Locate the cell with the specified text and output its [x, y] center coordinate. 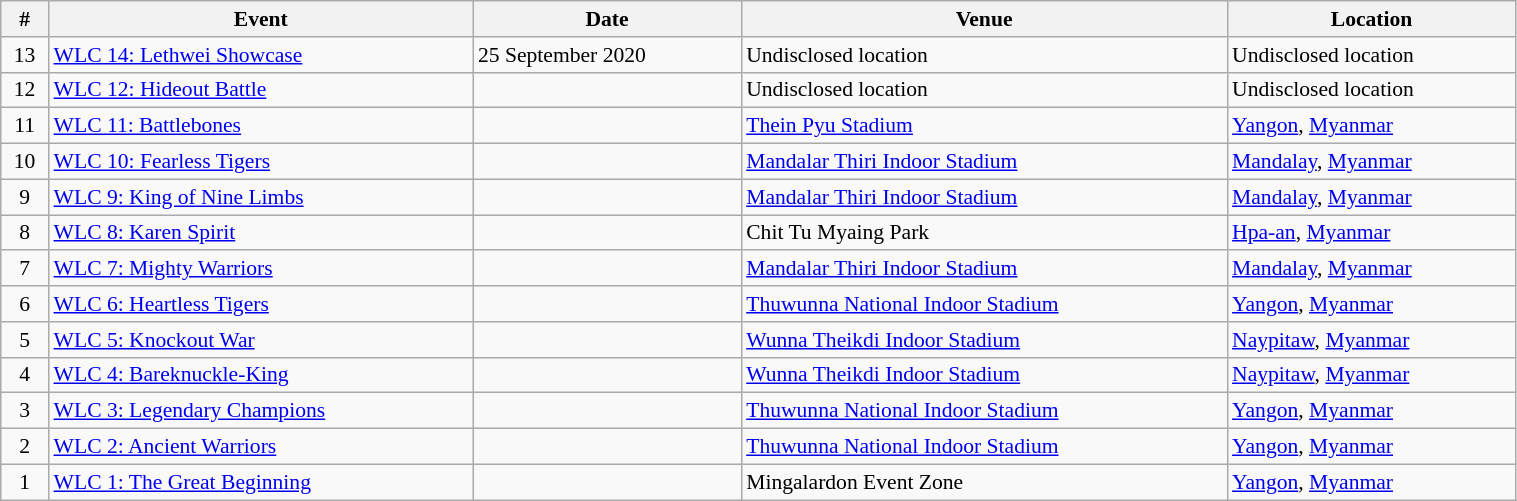
Hpa-an, Myanmar [1372, 233]
WLC 4: Bareknuckle-King [261, 375]
Chit Tu Myaing Park [984, 233]
# [25, 19]
1 [25, 482]
WLC 8: Karen Spirit [261, 233]
WLC 6: Heartless Tigers [261, 304]
9 [25, 197]
Location [1372, 19]
2 [25, 447]
13 [25, 55]
10 [25, 162]
Date [607, 19]
Event [261, 19]
WLC 14: Lethwei Showcase [261, 55]
11 [25, 126]
WLC 12: Hideout Battle [261, 90]
12 [25, 90]
5 [25, 340]
WLC 1: The Great Beginning [261, 482]
Venue [984, 19]
WLC 2: Ancient Warriors [261, 447]
Thein Pyu Stadium [984, 126]
25 September 2020 [607, 55]
WLC 5: Knockout War [261, 340]
WLC 9: King of Nine Limbs [261, 197]
WLC 10: Fearless Tigers [261, 162]
WLC 3: Legendary Champions [261, 411]
Mingalardon Event Zone [984, 482]
3 [25, 411]
8 [25, 233]
WLC 11: Battlebones [261, 126]
4 [25, 375]
6 [25, 304]
7 [25, 269]
WLC 7: Mighty Warriors [261, 269]
